Find where the given text appears and provide that cell's center as [x, y] coordinate. 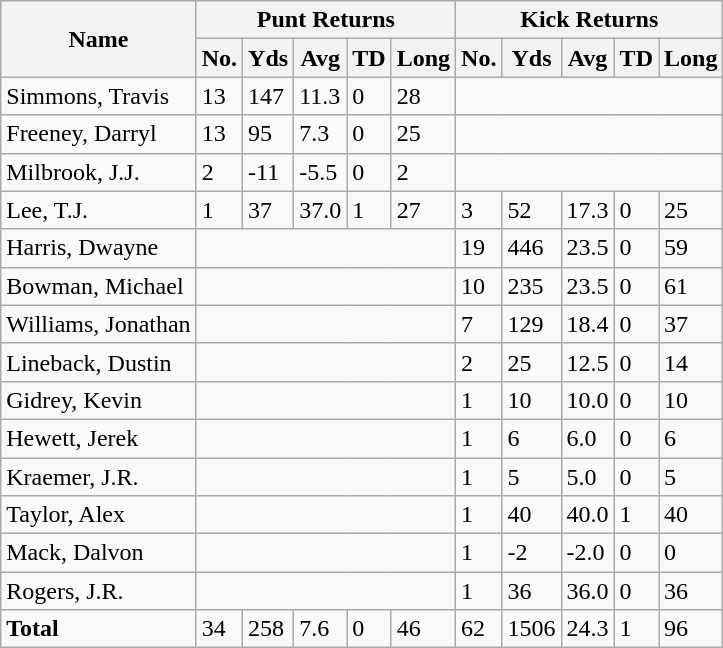
6.0 [588, 438]
7 [479, 324]
14 [690, 362]
17.3 [588, 210]
95 [268, 134]
24.3 [588, 629]
Simmons, Travis [98, 96]
Bowman, Michael [98, 286]
59 [690, 248]
-11 [268, 172]
7.6 [320, 629]
147 [268, 96]
Kick Returns [590, 20]
129 [532, 324]
235 [532, 286]
-2.0 [588, 553]
Rogers, J.R. [98, 591]
Punt Returns [326, 20]
446 [532, 248]
Mack, Dalvon [98, 553]
34 [219, 629]
46 [423, 629]
12.5 [588, 362]
3 [479, 210]
Freeney, Darryl [98, 134]
Taylor, Alex [98, 515]
28 [423, 96]
-2 [532, 553]
Lee, T.J. [98, 210]
37.0 [320, 210]
-5.5 [320, 172]
Total [98, 629]
Williams, Jonathan [98, 324]
5.0 [588, 477]
40.0 [588, 515]
61 [690, 286]
7.3 [320, 134]
18.4 [588, 324]
1506 [532, 629]
Name [98, 39]
Harris, Dwayne [98, 248]
Kraemer, J.R. [98, 477]
36.0 [588, 591]
62 [479, 629]
52 [532, 210]
Lineback, Dustin [98, 362]
96 [690, 629]
19 [479, 248]
Hewett, Jerek [98, 438]
258 [268, 629]
Milbrook, J.J. [98, 172]
Gidrey, Kevin [98, 400]
10.0 [588, 400]
27 [423, 210]
11.3 [320, 96]
